Detect which cell encompasses the target text, then output its (x, y) center coordinate. 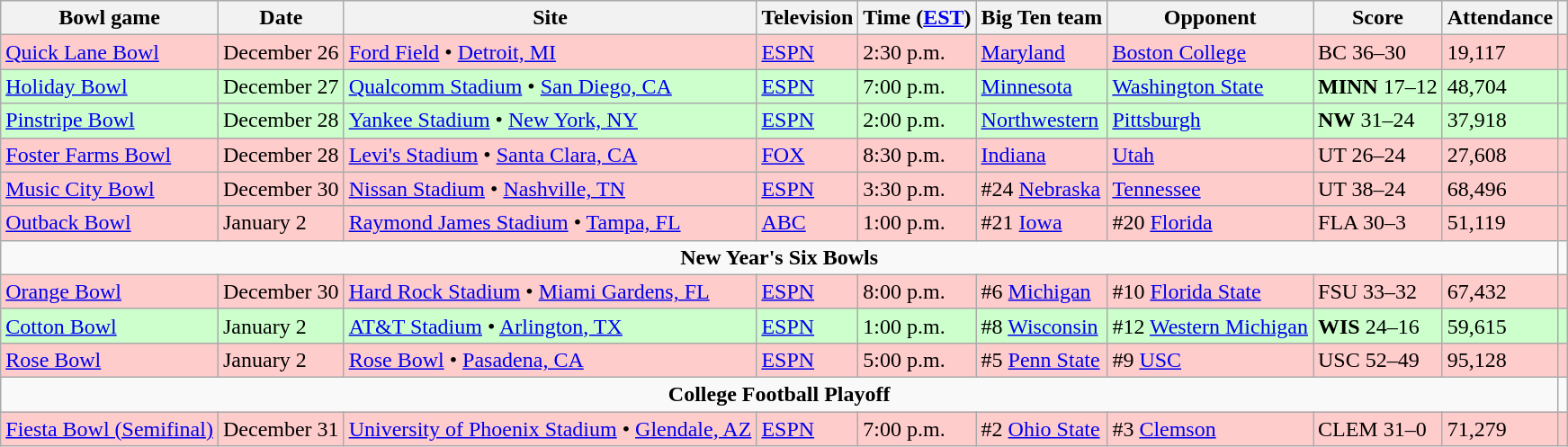
37,918 (1500, 121)
Fiesta Bowl (Semifinal) (110, 429)
Foster Farms Bowl (110, 155)
December 31 (281, 429)
Qualcomm Stadium • San Diego, CA (551, 86)
Minnesota (1042, 86)
College Football Playoff (779, 394)
ABC (808, 223)
51,119 (1500, 223)
Rose Bowl • Pasadena, CA (551, 360)
Nissan Stadium • Nashville, TN (551, 189)
Pinstripe Bowl (110, 121)
FLA 30–3 (1378, 223)
Attendance (1500, 18)
Score (1378, 18)
MINN 17–12 (1378, 86)
#21 Iowa (1042, 223)
3:30 p.m. (918, 189)
Date (281, 18)
Rose Bowl (110, 360)
#12 Western Michigan (1211, 326)
Time (EST) (918, 18)
8:00 p.m. (918, 291)
59,615 (1500, 326)
Orange Bowl (110, 291)
Site (551, 18)
Ford Field • Detroit, MI (551, 52)
Washington State (1211, 86)
Holiday Bowl (110, 86)
Tennessee (1211, 189)
48,704 (1500, 86)
95,128 (1500, 360)
#9 USC (1211, 360)
Opponent (1211, 18)
19,117 (1500, 52)
UT 26–24 (1378, 155)
2:00 p.m. (918, 121)
Big Ten team (1042, 18)
Indiana (1042, 155)
71,279 (1500, 429)
8:30 p.m. (918, 155)
NW 31–24 (1378, 121)
BC 36–30 (1378, 52)
CLEM 31–0 (1378, 429)
Yankee Stadium • New York, NY (551, 121)
Quick Lane Bowl (110, 52)
Cotton Bowl (110, 326)
#8 Wisconsin (1042, 326)
27,608 (1500, 155)
67,432 (1500, 291)
FOX (808, 155)
WIS 24–16 (1378, 326)
UT 38–24 (1378, 189)
5:00 p.m. (918, 360)
#2 Ohio State (1042, 429)
USC 52–49 (1378, 360)
December 26 (281, 52)
AT&T Stadium • Arlington, TX (551, 326)
December 27 (281, 86)
#10 Florida State (1211, 291)
Maryland (1042, 52)
Raymond James Stadium • Tampa, FL (551, 223)
#6 Michigan (1042, 291)
Utah (1211, 155)
#20 Florida (1211, 223)
Pittsburgh (1211, 121)
68,496 (1500, 189)
Bowl game (110, 18)
Television (808, 18)
#24 Nebraska (1042, 189)
Levi's Stadium • Santa Clara, CA (551, 155)
University of Phoenix Stadium • Glendale, AZ (551, 429)
#3 Clemson (1211, 429)
#5 Penn State (1042, 360)
Outback Bowl (110, 223)
Music City Bowl (110, 189)
FSU 33–32 (1378, 291)
New Year's Six Bowls (779, 257)
Boston College (1211, 52)
Northwestern (1042, 121)
Hard Rock Stadium • Miami Gardens, FL (551, 291)
2:30 p.m. (918, 52)
